Search for the cell housing the specified text and yield its [x, y] center coordinate. 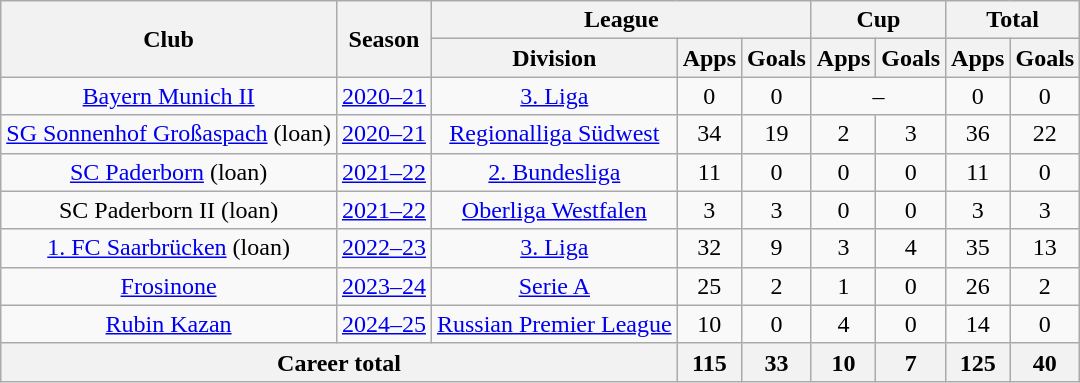
SC Paderborn (loan) [169, 172]
Rubin Kazan [169, 324]
League [621, 20]
Russian Premier League [554, 324]
35 [978, 248]
2023–24 [384, 286]
Regionalliga Südwest [554, 134]
Serie A [554, 286]
7 [911, 362]
34 [709, 134]
Frosinone [169, 286]
26 [978, 286]
SG Sonnenhof Großaspach (loan) [169, 134]
9 [777, 248]
Cup [878, 20]
1. FC Saarbrücken (loan) [169, 248]
Oberliga Westfalen [554, 210]
Division [554, 58]
33 [777, 362]
14 [978, 324]
2022–23 [384, 248]
19 [777, 134]
22 [1045, 134]
Total [1013, 20]
Season [384, 39]
Career total [339, 362]
40 [1045, 362]
13 [1045, 248]
125 [978, 362]
2. Bundesliga [554, 172]
Club [169, 39]
32 [709, 248]
36 [978, 134]
Bayern Munich II [169, 96]
2024–25 [384, 324]
SC Paderborn II (loan) [169, 210]
25 [709, 286]
1 [843, 286]
– [878, 96]
115 [709, 362]
